Capture the cell that displays the provided text and extract its [x, y] central coordinate. 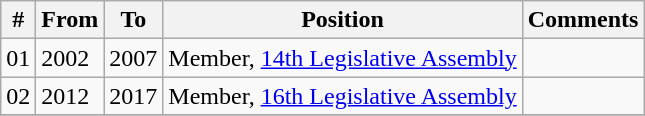
From [70, 20]
Position [342, 20]
To [134, 20]
# [18, 20]
2012 [70, 96]
01 [18, 58]
02 [18, 96]
Comments [583, 20]
Member, 16th Legislative Assembly [342, 96]
2002 [70, 58]
2007 [134, 58]
Member, 14th Legislative Assembly [342, 58]
2017 [134, 96]
